Locate the cell with the specified text and output its [X, Y] center coordinate. 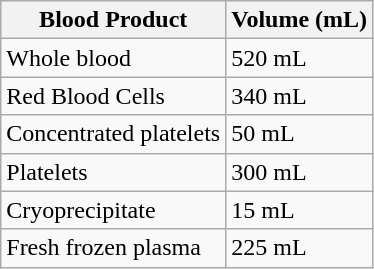
Whole blood [114, 58]
520 mL [300, 58]
15 mL [300, 210]
Platelets [114, 172]
Concentrated platelets [114, 134]
300 mL [300, 172]
Fresh frozen plasma [114, 248]
Red Blood Cells [114, 96]
Cryoprecipitate [114, 210]
340 mL [300, 96]
50 mL [300, 134]
Blood Product [114, 20]
225 mL [300, 248]
Volume (mL) [300, 20]
